Return the [X, Y] coordinate for the center point of the cell that contains the specified text.  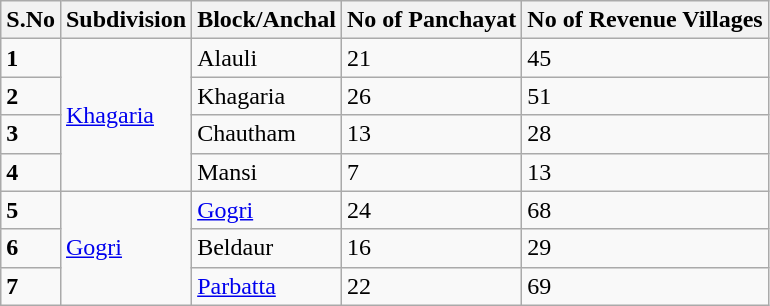
No of Revenue Villages [645, 20]
51 [645, 96]
24 [431, 210]
22 [431, 286]
S.No [31, 20]
26 [431, 96]
69 [645, 286]
16 [431, 248]
Beldaur [267, 248]
6 [31, 248]
5 [31, 210]
Chautham [267, 134]
4 [31, 172]
28 [645, 134]
Mansi [267, 172]
Block/Anchal [267, 20]
29 [645, 248]
Subdivision [126, 20]
45 [645, 58]
1 [31, 58]
2 [31, 96]
Alauli [267, 58]
3 [31, 134]
Parbatta [267, 286]
No of Panchayat [431, 20]
21 [431, 58]
68 [645, 210]
